Detect which cell encompasses the target text, then output its [x, y] center coordinate. 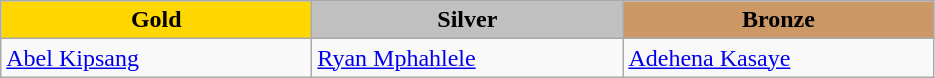
Silver [468, 20]
Ryan Mphahlele [468, 58]
Bronze [778, 20]
Abel Kipsang [156, 58]
Gold [156, 20]
Adehena Kasaye [778, 58]
